Determine the [x, y] coordinate at the center of the cell enclosing the given text.  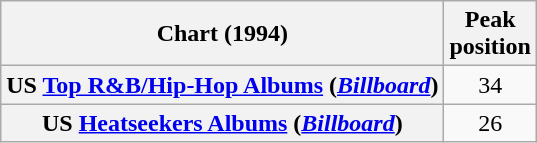
34 [490, 85]
Chart (1994) [222, 34]
26 [490, 123]
US Top R&B/Hip-Hop Albums (Billboard) [222, 85]
Peakposition [490, 34]
US Heatseekers Albums (Billboard) [222, 123]
